Detect which cell encompasses the target text, then output its [X, Y] center coordinate. 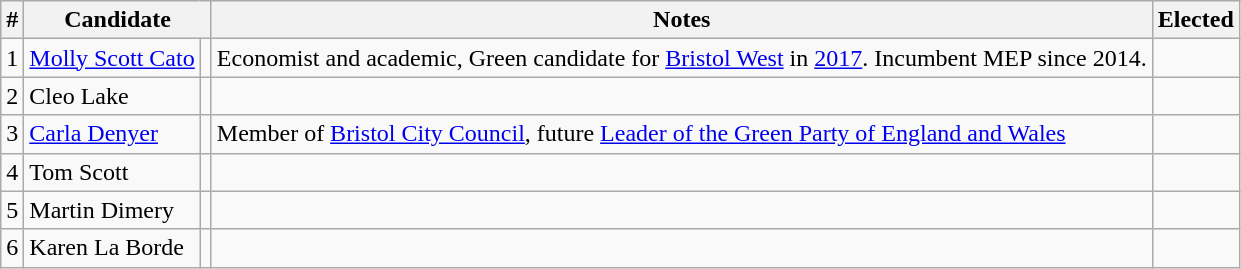
Member of Bristol City Council, future Leader of the Green Party of England and Wales [682, 134]
1 [12, 58]
# [12, 20]
Notes [682, 20]
Candidate [118, 20]
Molly Scott Cato [112, 58]
Carla Denyer [112, 134]
Karen La Borde [112, 248]
Economist and academic, Green candidate for Bristol West in 2017. Incumbent MEP since 2014. [682, 58]
Martin Dimery [112, 210]
Cleo Lake [112, 96]
Tom Scott [112, 172]
3 [12, 134]
5 [12, 210]
6 [12, 248]
2 [12, 96]
Elected [1196, 20]
4 [12, 172]
